Return [X, Y] of the center of cell containing provided text 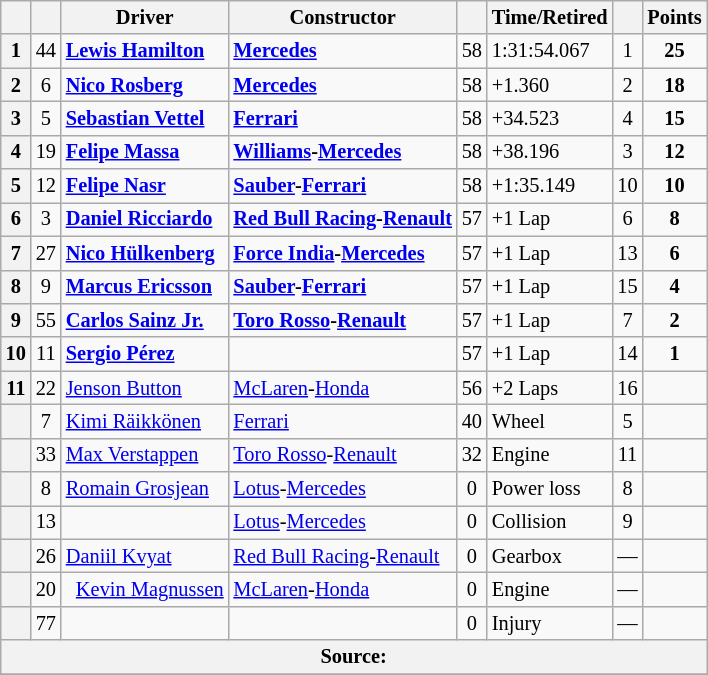
+1.360 [550, 85]
Lewis Hamilton [145, 51]
1:31:54.067 [550, 51]
26 [46, 556]
Force India-Mercedes [343, 253]
Collision [550, 522]
+38.196 [550, 152]
56 [472, 388]
Sergio Pérez [145, 354]
Max Verstappen [145, 455]
32 [472, 455]
Injury [550, 623]
Kevin Magnussen [145, 589]
Felipe Nasr [145, 186]
Points [675, 17]
16 [627, 388]
44 [46, 51]
Nico Rosberg [145, 85]
+2 Laps [550, 388]
+34.523 [550, 118]
Power loss [550, 489]
14 [627, 354]
Carlos Sainz Jr. [145, 320]
22 [46, 388]
77 [46, 623]
19 [46, 152]
18 [675, 85]
Driver [145, 17]
Marcus Ericsson [145, 287]
Gearbox [550, 556]
Williams-Mercedes [343, 152]
+1:35.149 [550, 186]
27 [46, 253]
Time/Retired [550, 17]
Jenson Button [145, 388]
40 [472, 421]
Romain Grosjean [145, 489]
55 [46, 320]
33 [46, 455]
Nico Hülkenberg [145, 253]
Kimi Räikkönen [145, 421]
Daniil Kvyat [145, 556]
Wheel [550, 421]
Daniel Ricciardo [145, 219]
Source: [354, 657]
Sebastian Vettel [145, 118]
25 [675, 51]
Felipe Massa [145, 152]
Constructor [343, 17]
20 [46, 589]
